Pinpoint the cell where the given text exists, returning its (x, y) midpoint coordinate. 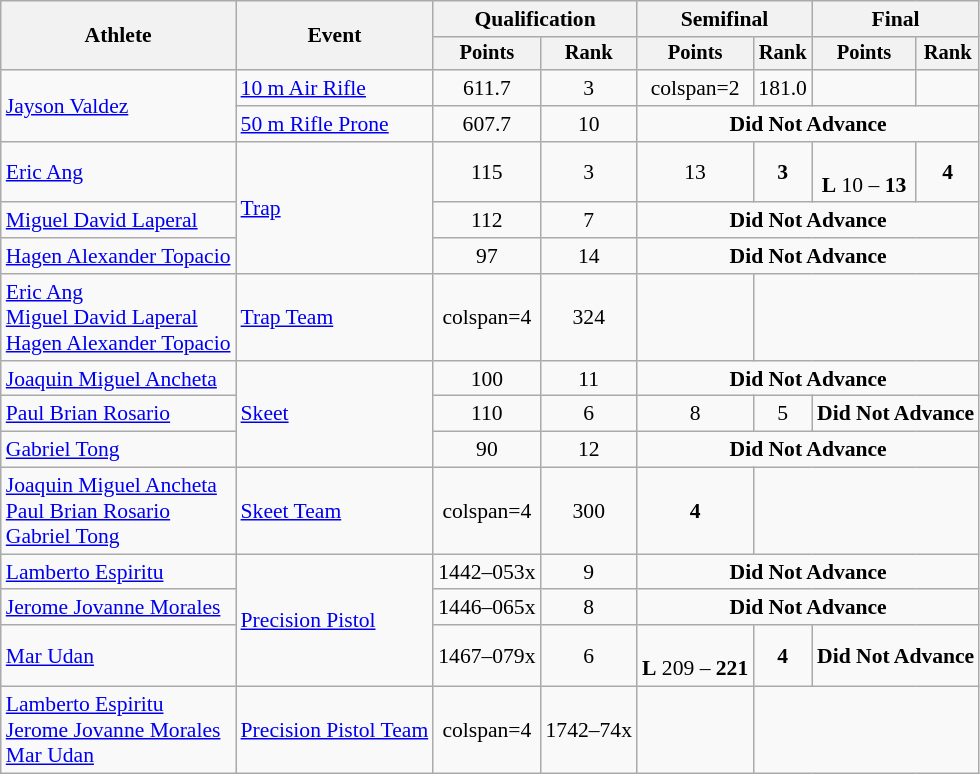
Trap (335, 208)
115 (486, 172)
112 (486, 221)
Athlete (118, 36)
1467–079x (486, 656)
Miguel David Laperal (118, 221)
97 (486, 256)
100 (486, 379)
Lamberto EspirituJerome Jovanne MoralesMar Udan (118, 730)
Skeet (335, 414)
Joaquin Miguel AnchetaPaul Brian RosarioGabriel Tong (118, 512)
181.0 (782, 88)
Mar Udan (118, 656)
Eric AngMiguel David LaperalHagen Alexander Topacio (118, 318)
colspan=2 (695, 88)
Final (896, 19)
Qualification (535, 19)
607.7 (486, 124)
7 (589, 221)
12 (589, 450)
300 (589, 512)
10 (589, 124)
324 (589, 318)
Jayson Valdez (118, 106)
11 (589, 379)
Joaquin Miguel Ancheta (118, 379)
1446–065x (486, 608)
Skeet Team (335, 512)
L 209 – 221 (695, 656)
Eric Ang (118, 172)
Gabriel Tong (118, 450)
13 (695, 172)
Lamberto Espiritu (118, 572)
Event (335, 36)
5 (782, 414)
110 (486, 414)
1442–053x (486, 572)
Precision Pistol Team (335, 730)
9 (589, 572)
Hagen Alexander Topacio (118, 256)
Paul Brian Rosario (118, 414)
50 m Rifle Prone (335, 124)
Precision Pistol (335, 620)
Semifinal (724, 19)
Jerome Jovanne Morales (118, 608)
14 (589, 256)
10 m Air Rifle (335, 88)
Trap Team (335, 318)
611.7 (486, 88)
90 (486, 450)
1742–74x (589, 730)
L 10 – 13 (864, 172)
